From the cell containing the given text, extract its center point as (x, y) coordinate. 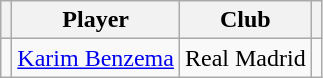
Player (96, 20)
Real Madrid (245, 58)
Club (245, 20)
Karim Benzema (96, 58)
